Pinpoint the cell where the given text exists, returning its (X, Y) midpoint coordinate. 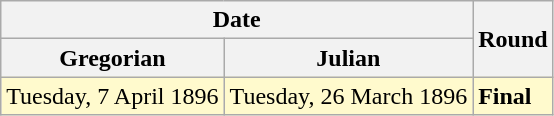
Julian (348, 58)
Tuesday, 7 April 1896 (112, 96)
Date (237, 20)
Final (513, 96)
Gregorian (112, 58)
Tuesday, 26 March 1896 (348, 96)
Round (513, 39)
